Output the [x, y] coordinate of the center of the cell containing the given text.  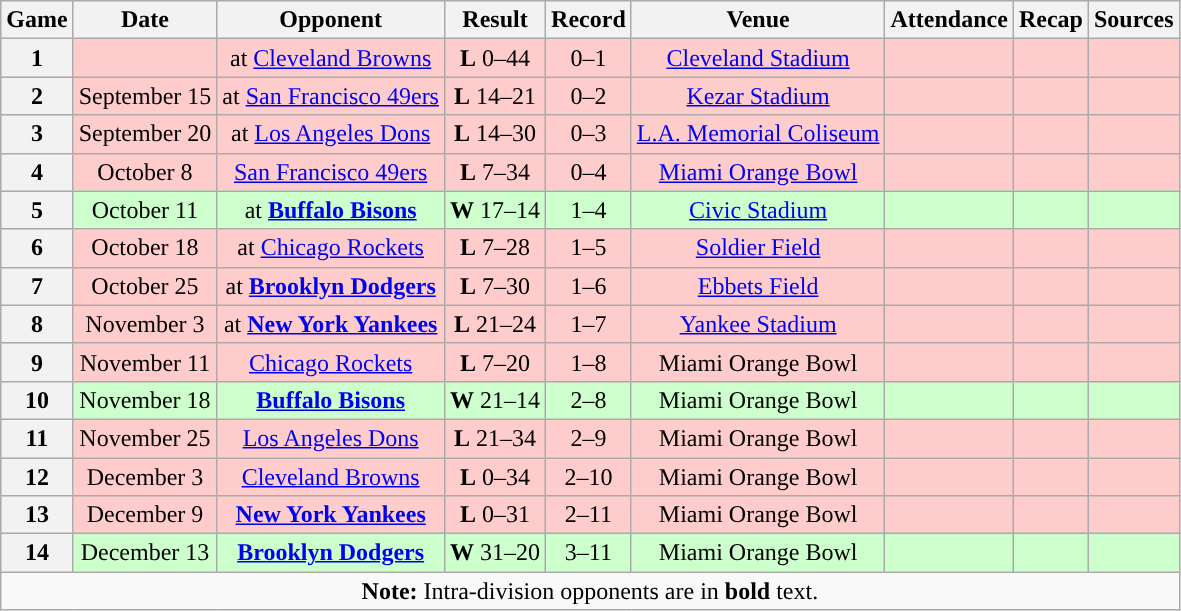
New York Yankees [331, 515]
at San Francisco 49ers [331, 96]
Ebbets Field [758, 286]
November 3 [145, 324]
Yankee Stadium [758, 324]
Recap [1050, 20]
December 3 [145, 477]
8 [37, 324]
October 8 [145, 172]
5 [37, 210]
L 7–28 [494, 248]
2 [37, 96]
at Los Angeles Dons [331, 134]
L 0–44 [494, 58]
L 7–20 [494, 362]
13 [37, 515]
2–9 [589, 438]
Venue [758, 20]
1–7 [589, 324]
Brooklyn Dodgers [331, 553]
1 [37, 58]
1–4 [589, 210]
W 21–14 [494, 400]
W 17–14 [494, 210]
Chicago Rockets [331, 362]
14 [37, 553]
November 11 [145, 362]
Kezar Stadium [758, 96]
L 14–30 [494, 134]
December 13 [145, 553]
W 31–20 [494, 553]
San Francisco 49ers [331, 172]
September 20 [145, 134]
L 14–21 [494, 96]
2–11 [589, 515]
3 [37, 134]
6 [37, 248]
L 7–30 [494, 286]
Result [494, 20]
L 0–34 [494, 477]
Civic Stadium [758, 210]
1–5 [589, 248]
4 [37, 172]
0–3 [589, 134]
at Chicago Rockets [331, 248]
Game [37, 20]
Opponent [331, 20]
Cleveland Browns [331, 477]
2–8 [589, 400]
11 [37, 438]
December 9 [145, 515]
L 7–34 [494, 172]
September 15 [145, 96]
1–6 [589, 286]
L 21–34 [494, 438]
L.A. Memorial Coliseum [758, 134]
3–11 [589, 553]
7 [37, 286]
0–4 [589, 172]
at Buffalo Bisons [331, 210]
1–8 [589, 362]
at Cleveland Browns [331, 58]
Buffalo Bisons [331, 400]
L 0–31 [494, 515]
2–10 [589, 477]
Sources [1134, 20]
at New York Yankees [331, 324]
Los Angeles Dons [331, 438]
November 18 [145, 400]
at Brooklyn Dodgers [331, 286]
Date [145, 20]
Record [589, 20]
Soldier Field [758, 248]
October 11 [145, 210]
Note: Intra-division opponents are in bold text. [590, 591]
L 21–24 [494, 324]
0–1 [589, 58]
10 [37, 400]
12 [37, 477]
Attendance [949, 20]
9 [37, 362]
October 18 [145, 248]
0–2 [589, 96]
Cleveland Stadium [758, 58]
October 25 [145, 286]
November 25 [145, 438]
